Determine the [x, y] coordinate at the center of the cell enclosing the given text.  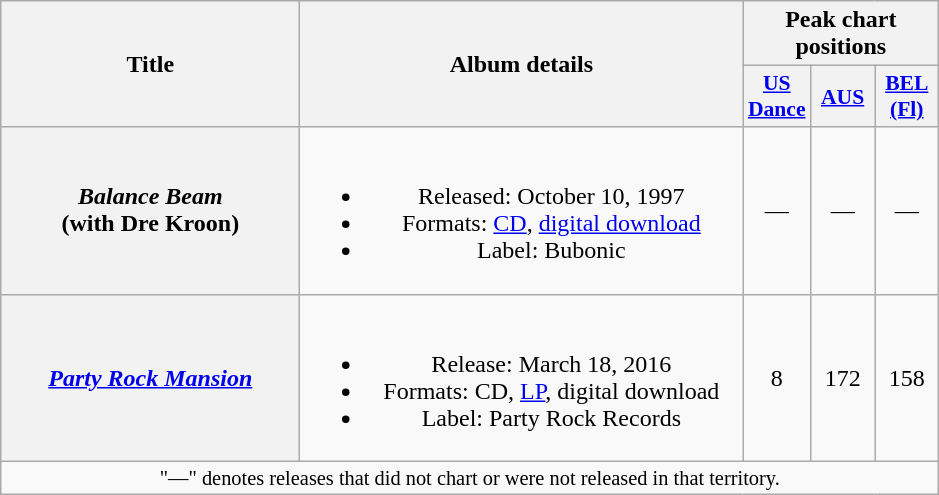
8 [777, 378]
Album details [522, 64]
Balance Beam(with Dre Kroon) [150, 210]
"—" denotes releases that did not chart or were not released in that territory. [470, 478]
172 [843, 378]
AUS [843, 96]
Party Rock Mansion [150, 378]
Released: October 10, 1997Formats: CD, digital downloadLabel: Bubonic [522, 210]
Peak chart positions [841, 34]
Title [150, 64]
USDance [777, 96]
Release: March 18, 2016Formats: CD, LP, digital downloadLabel: Party Rock Records [522, 378]
BEL(Fl) [907, 96]
158 [907, 378]
